Pinpoint the cell where the given text exists, returning its (X, Y) midpoint coordinate. 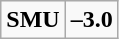
–3.0 (92, 19)
SMU (33, 19)
